Determine the (x, y) coordinate at the center of the cell enclosing the given text.  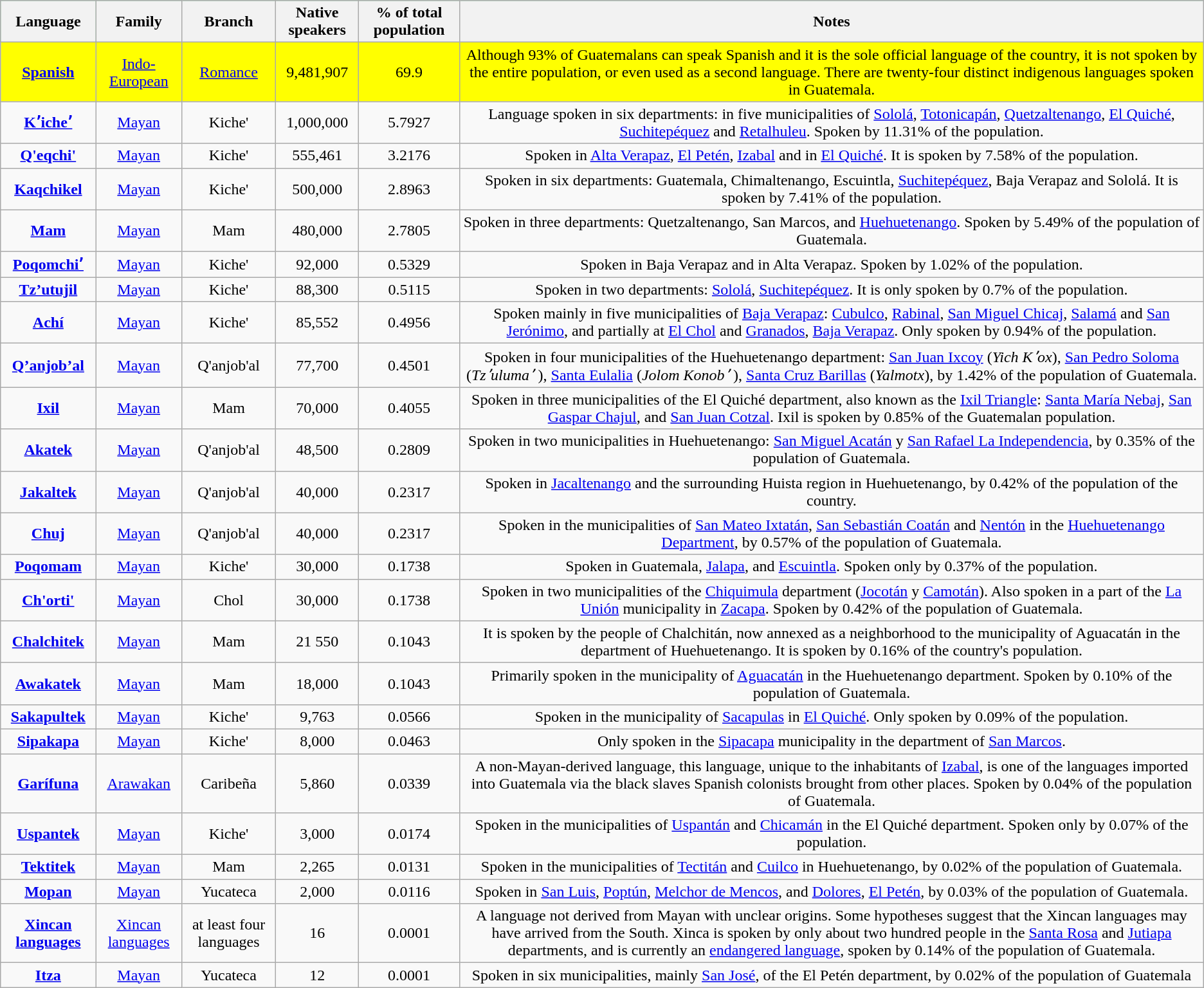
Garífuna (48, 783)
Sipakapa (48, 741)
16 (318, 933)
1,000,000 (318, 122)
Spoken in Jacaltenango and the surrounding Huista region in Huehuetenango, by 0.42% of the population of the country. (832, 491)
Spoken in six municipalities, mainly San José, of the El Petén department, by 0.02% of the population of Guatemala (832, 975)
at least four languages (228, 933)
Kaqchikel (48, 189)
Tz’utujil (48, 289)
2.8963 (409, 189)
0.0116 (409, 892)
Sakapultek (48, 717)
0.4055 (409, 408)
Poqomchiʼ (48, 264)
Indo-European (139, 72)
0.0566 (409, 717)
3.2176 (409, 156)
0.0174 (409, 834)
Spoken in San Luis, Poptún, Melchor de Mencos, and Dolores, El Petén, by 0.03% of the population of Guatemala. (832, 892)
3,000 (318, 834)
5.7927 (409, 122)
Caribeña (228, 783)
Chalchitek (48, 642)
Romance (228, 72)
9,481,907 (318, 72)
Akatek (48, 450)
2.7805 (409, 230)
18,000 (318, 683)
Native speakers (318, 22)
Chol (228, 599)
Spanish (48, 72)
Arawakan (139, 783)
555,461 (318, 156)
5,860 (318, 783)
70,000 (318, 408)
Chuj (48, 534)
0.0463 (409, 741)
Ixil (48, 408)
Spoken in the municipality of Sacapulas in El Quiché. Only spoken by 0.09% of the population. (832, 717)
12 (318, 975)
Spoken in Alta Verapaz, El Petén, Izabal and in El Quiché. It is spoken by 7.58% of the population. (832, 156)
0.5115 (409, 289)
9,763 (318, 717)
Tektitek (48, 867)
% of total population (409, 22)
85,552 (318, 323)
Itza (48, 975)
Spoken in two departments: Sololá, Suchitepéquez. It is only spoken by 0.7% of the population. (832, 289)
Poqomam (48, 567)
Notes (832, 22)
Spoken in three departments: Quetzaltenango, San Marcos, and Huehuetenango. Spoken by 5.49% of the population of Guatemala. (832, 230)
0.4501 (409, 365)
Spoken in two municipalities in Huehuetenango: San Miguel Acatán y San Rafael La Independencia, by 0.35% of the population of Guatemala. (832, 450)
92,000 (318, 264)
Spoken in the municipalities of Tectitán and Cuilco in Huehuetenango, by 0.02% of the population of Guatemala. (832, 867)
Ch'orti' (48, 599)
Only spoken in the Sipacapa municipality in the department of San Marcos. (832, 741)
500,000 (318, 189)
Spoken in six departments: Guatemala, Chimaltenango, Escuintla, Suchitepéquez, Baja Verapaz and Sololá. It is spoken by 7.41% of the population. (832, 189)
Achí (48, 323)
Q’anjob’al (48, 365)
Spoken in Baja Verapaz and in Alta Verapaz. Spoken by 1.02% of the population. (832, 264)
0.5329 (409, 264)
Kʼicheʼ (48, 122)
Family (139, 22)
0.0339 (409, 783)
69.9 (409, 72)
0.4956 (409, 323)
21 550 (318, 642)
480,000 (318, 230)
Mopan (48, 892)
Uspantek (48, 834)
0.2809 (409, 450)
Awakatek (48, 683)
Jakaltek (48, 491)
Language (48, 22)
Primarily spoken in the municipality of Aguacatán in the Huehuetenango department. Spoken by 0.10% of the population of Guatemala. (832, 683)
88,300 (318, 289)
Spoken in Guatemala, Jalapa, and Escuintla. Spoken only by 0.37% of the population. (832, 567)
Branch (228, 22)
Spoken in the municipalities of Uspantán and Chicamán in the El Quiché department. Spoken only by 0.07% of the population. (832, 834)
77,700 (318, 365)
8,000 (318, 741)
48,500 (318, 450)
Q'eqchi' (48, 156)
2,000 (318, 892)
0.0131 (409, 867)
2,265 (318, 867)
